Extract the [X, Y] coordinate from the center of the cell holding the provided text.  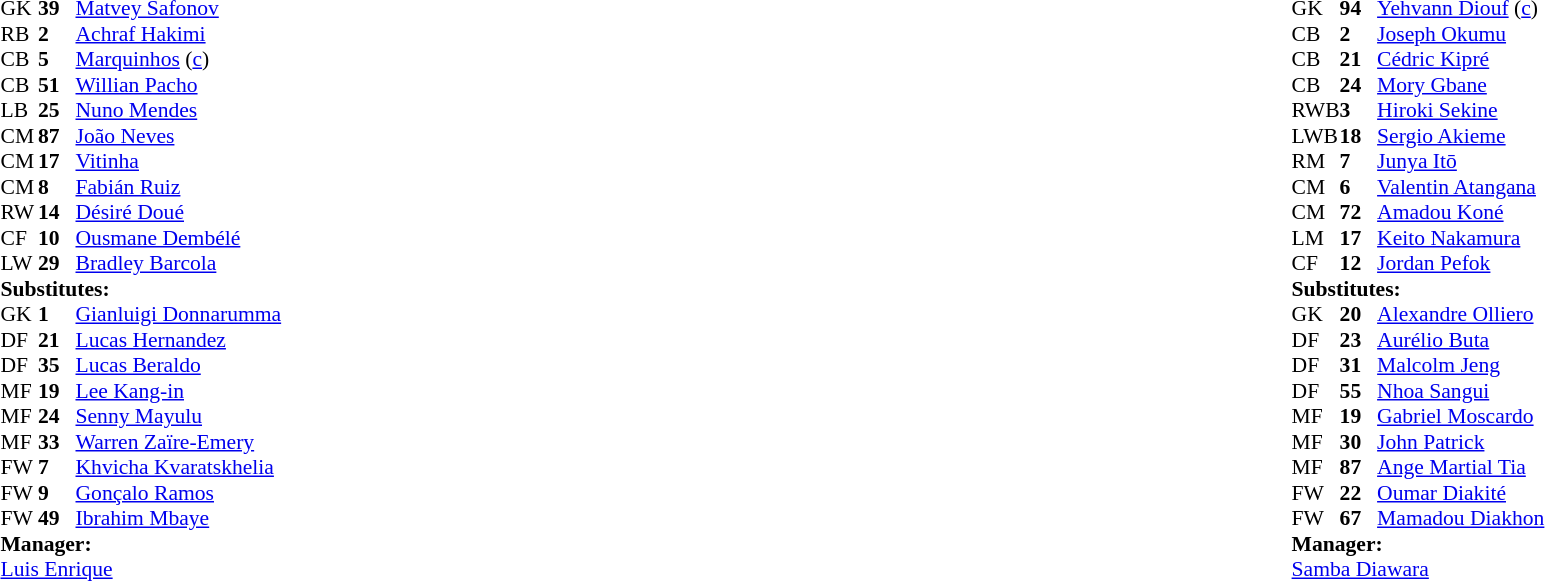
22 [1359, 493]
25 [57, 111]
31 [1359, 365]
33 [57, 442]
Nhoa Sangui [1460, 391]
Valentin Atangana [1460, 187]
Willian Pacho [179, 85]
Oumar Diakité [1460, 493]
14 [57, 213]
Sergio Akieme [1460, 136]
Gonçalo Ramos [179, 493]
6 [1359, 187]
RM [1316, 161]
Nuno Mendes [179, 111]
10 [57, 238]
Lucas Beraldo [179, 365]
RW [19, 213]
LW [19, 263]
Lee Kang-in [179, 391]
51 [57, 85]
Jordan Pefok [1460, 263]
3 [1359, 111]
Alexandre Olliero [1460, 315]
55 [1359, 391]
LM [1316, 238]
67 [1359, 519]
Warren Zaïre-Emery [179, 442]
Fabián Ruiz [179, 187]
20 [1359, 315]
30 [1359, 442]
29 [57, 263]
Ange Martial Tia [1460, 467]
9 [57, 493]
Khvicha Kvaratskhelia [179, 467]
Achraf Hakimi [179, 34]
Amadou Koné [1460, 213]
Mamadou Diakhon [1460, 519]
LWB [1316, 136]
Joseph Okumu [1460, 34]
72 [1359, 213]
Gianluigi Donnarumma [179, 315]
1 [57, 315]
Junya Itō [1460, 161]
João Neves [179, 136]
LB [19, 111]
Désiré Doué [179, 213]
Hiroki Sekine [1460, 111]
Keito Nakamura [1460, 238]
RWB [1316, 111]
Aurélio Buta [1460, 340]
Ousmane Dembélé [179, 238]
Gabriel Moscardo [1460, 417]
Bradley Barcola [179, 263]
RB [19, 34]
18 [1359, 136]
John Patrick [1460, 442]
Marquinhos (c) [179, 59]
35 [57, 365]
Malcolm Jeng [1460, 365]
Ibrahim Mbaye [179, 519]
Mory Gbane [1460, 85]
12 [1359, 263]
Lucas Hernandez [179, 340]
23 [1359, 340]
Cédric Kipré [1460, 59]
Senny Mayulu [179, 417]
Vitinha [179, 161]
5 [57, 59]
8 [57, 187]
49 [57, 519]
